Return the [X, Y] coordinate for the center point of the cell that contains the specified text.  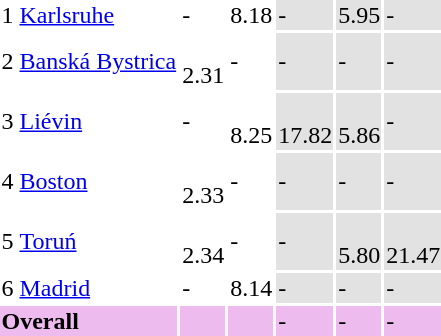
5.86 [360, 122]
2 [8, 62]
1 [8, 15]
17.82 [306, 122]
5.80 [360, 242]
Overall [89, 321]
2.33 [204, 182]
5.95 [360, 15]
8.25 [252, 122]
8.18 [252, 15]
Madrid [98, 288]
3 [8, 122]
Karlsruhe [98, 15]
6 [8, 288]
Boston [98, 182]
Liévin [98, 122]
4 [8, 182]
2.31 [204, 62]
Banská Bystrica [98, 62]
2.34 [204, 242]
5 [8, 242]
Toruń [98, 242]
8.14 [252, 288]
